For the text-containing cell, return its midpoint in [x, y] coordinate format. 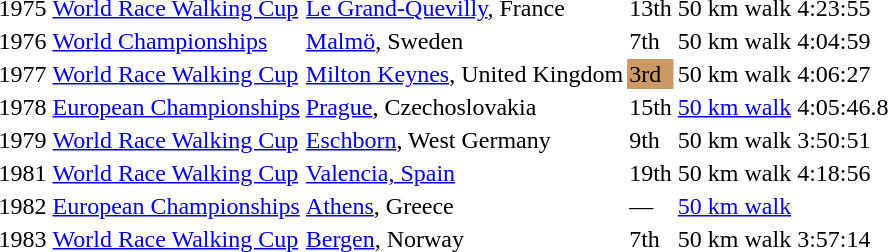
Milton Keynes, United Kingdom [464, 74]
9th [651, 140]
19th [651, 173]
World Championships [176, 41]
15th [651, 107]
Athens, Greece [464, 206]
3rd [651, 74]
Malmö, Sweden [464, 41]
7th [651, 41]
Eschborn, West Germany [464, 140]
Prague, Czechoslovakia [464, 107]
Valencia, Spain [464, 173]
— [651, 206]
